Identify which cell holds the provided text, then report its (X, Y) central coordinate. 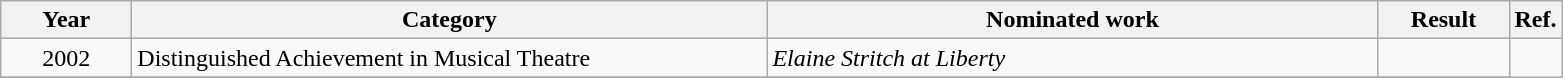
Result (1444, 20)
Year (66, 20)
Ref. (1536, 20)
Nominated work (1072, 20)
Distinguished Achievement in Musical Theatre (450, 58)
Category (450, 20)
2002 (66, 58)
Elaine Stritch at Liberty (1072, 58)
